From the cell containing the given text, extract its center point as [X, Y] coordinate. 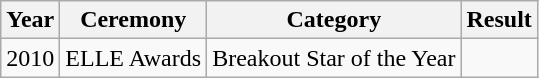
Breakout Star of the Year [334, 58]
ELLE Awards [134, 58]
2010 [30, 58]
Category [334, 20]
Ceremony [134, 20]
Result [499, 20]
Year [30, 20]
